Pinpoint the cell where the given text exists, returning its [x, y] midpoint coordinate. 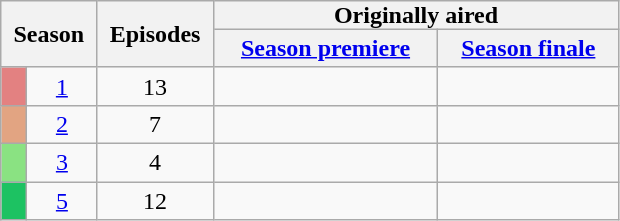
Season premiere [326, 48]
Season finale [528, 48]
5 [62, 201]
Episodes [155, 34]
2 [62, 124]
7 [155, 124]
3 [62, 162]
4 [155, 162]
Originally aired [416, 15]
1 [62, 86]
12 [155, 201]
Season [49, 34]
13 [155, 86]
